For the text-containing cell, return its midpoint in (x, y) coordinate format. 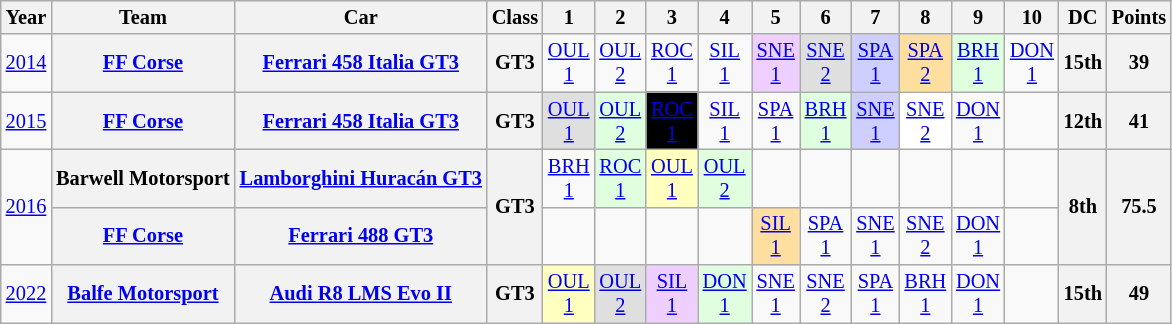
5 (776, 17)
Class (515, 17)
4 (725, 17)
Barwell Motorsport (143, 178)
Car (361, 17)
Team (143, 17)
2014 (26, 63)
Points (1139, 17)
41 (1139, 121)
7 (875, 17)
2 (621, 17)
Lamborghini Huracán GT3 (361, 178)
49 (1139, 294)
Year (26, 17)
2022 (26, 294)
1 (569, 17)
DC (1083, 17)
Ferrari 488 GT3 (361, 236)
2016 (26, 206)
39 (1139, 63)
9 (978, 17)
8 (926, 17)
8th (1083, 206)
2015 (26, 121)
Balfe Motorsport (143, 294)
12th (1083, 121)
75.5 (1139, 206)
3 (672, 17)
Audi R8 LMS Evo II (361, 294)
SPA2 (926, 63)
10 (1032, 17)
6 (826, 17)
